Find where the given text appears and provide that cell's center as (x, y) coordinate. 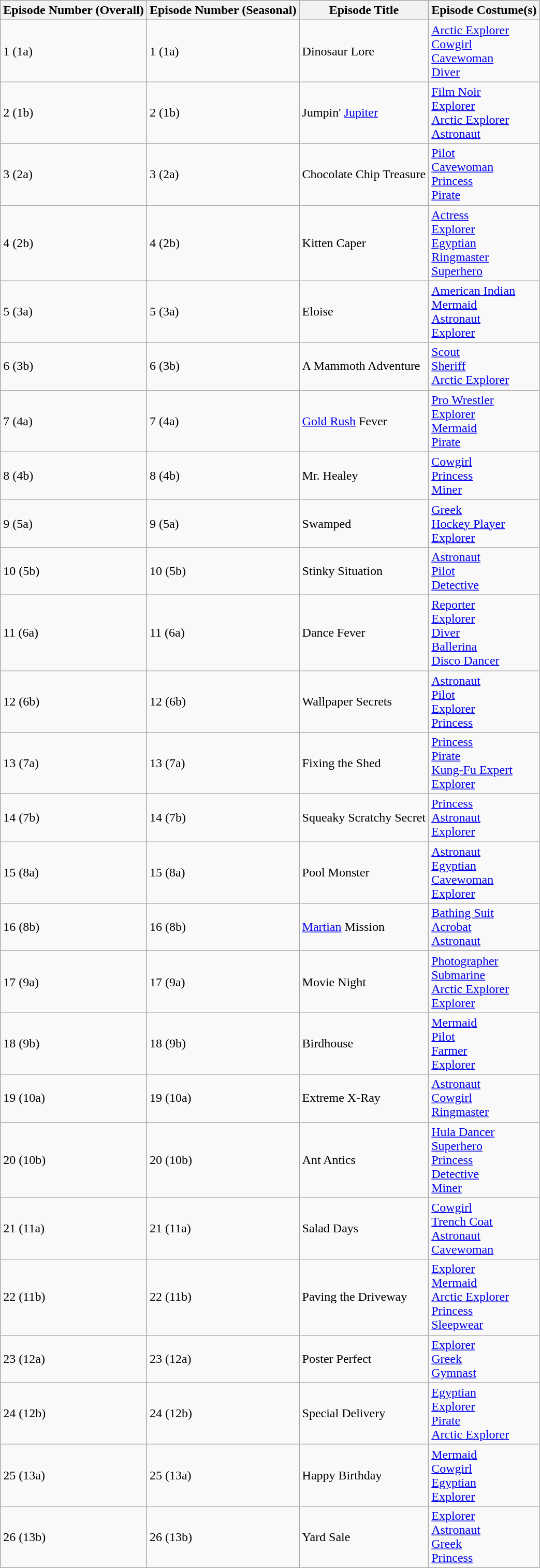
Episode Number (Seasonal) (223, 10)
Dinosaur Lore (364, 51)
Dance Fever (364, 632)
AstronautPilotExplorerPrincess (484, 701)
Ant Antics (364, 1160)
Birdhouse (364, 1043)
CowgirlPrincessMiner (484, 476)
Salad Days (364, 1229)
Hula DancerSuperheroPrincessDetectiveMiner (484, 1160)
MermaidCowgirlEgyptianExplorer (484, 1475)
Episode Title (364, 10)
Fixing the Shed (364, 764)
AstronautCowgirlRingmaster (484, 1098)
Martian Mission (364, 927)
American IndianMermaidAstronautExplorer (484, 312)
Poster Perfect (364, 1359)
A Mammoth Adventure (364, 366)
Kitten Caper (364, 243)
Episode Costume(s) (484, 10)
ExplorerMermaidArctic ExplorerPrincessSleepwear (484, 1297)
Eloise (364, 312)
Jumpin' Jupiter (364, 113)
AstronautEgyptianCavewomanExplorer (484, 872)
PrincessAstronautExplorer (484, 818)
Gold Rush Fever (364, 421)
Paving the Driveway (364, 1297)
Chocolate Chip Treasure (364, 174)
Greek Hockey PlayerExplorer (484, 523)
Stinky Situation (364, 571)
MermaidPilotFarmerExplorer (484, 1043)
Special Delivery (364, 1413)
ReporterExplorerDiverBallerinaDisco Dancer (484, 632)
Yard Sale (364, 1536)
EgyptianExplorerPirateArctic Explorer (484, 1413)
Pro WrestlerExplorerMermaidPirate (484, 421)
PilotCavewomanPrincessPirate (484, 174)
ExplorerAstronautGreekPrincess (484, 1536)
Swamped (364, 523)
Movie Night (364, 982)
Arctic ExplorerCowgirlCavewomanDiver (484, 51)
ScoutSheriffArctic Explorer (484, 366)
Pool Monster (364, 872)
Bathing SuitAcrobatAstronaut (484, 927)
Wallpaper Secrets (364, 701)
Squeaky Scratchy Secret (364, 818)
AstronautPilotDetective (484, 571)
Episode Number (Overall) (74, 10)
CowgirlTrench CoatAstronautCavewoman (484, 1229)
Film NoirExplorerArctic ExplorerAstronaut (484, 113)
ExplorerGreekGymnast (484, 1359)
PhotographerSubmarineArctic ExplorerExplorer (484, 982)
Extreme X-Ray (364, 1098)
PrincessPirateKung-Fu ExpertExplorer (484, 764)
Mr. Healey (364, 476)
ActressExplorerEgyptianRingmasterSuperhero (484, 243)
Happy Birthday (364, 1475)
